Locate the cell with the specified text and output its (x, y) center coordinate. 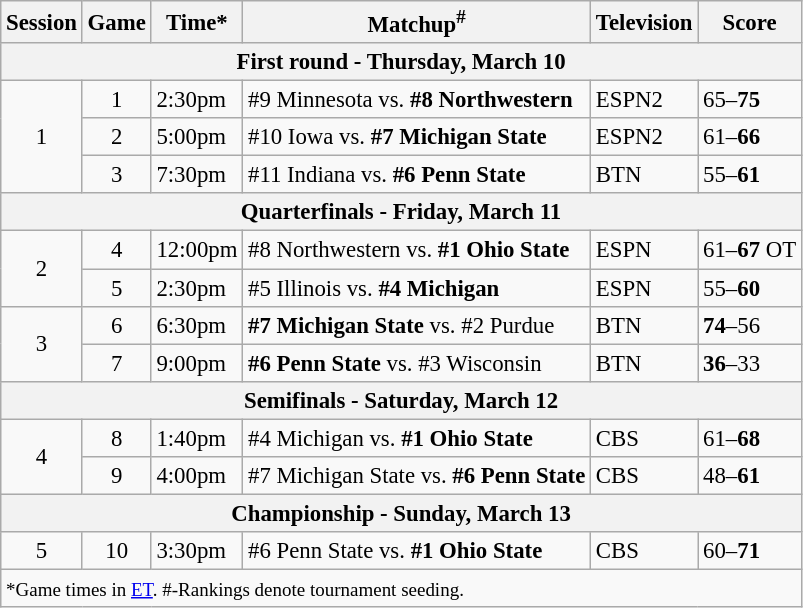
1:40pm (197, 438)
#4 Michigan vs. #1 Ohio State (417, 438)
First round - Thursday, March 10 (402, 62)
#11 Indiana vs. #6 Penn State (417, 175)
#6 Penn State vs. #1 Ohio State (417, 551)
Championship - Sunday, March 13 (402, 513)
60–71 (750, 551)
10 (116, 551)
Television (644, 22)
6:30pm (197, 325)
74–56 (750, 325)
61–67 OT (750, 250)
9:00pm (197, 363)
Session (42, 22)
#8 Northwestern vs. #1 Ohio State (417, 250)
55–60 (750, 288)
6 (116, 325)
Matchup# (417, 22)
Semifinals - Saturday, March 12 (402, 400)
5:00pm (197, 137)
*Game times in ET. #-Rankings denote tournament seeding. (402, 588)
48–61 (750, 476)
#6 Penn State vs. #3 Wisconsin (417, 363)
#9 Minnesota vs. #8 Northwestern (417, 100)
8 (116, 438)
Quarterfinals - Friday, March 11 (402, 213)
9 (116, 476)
Score (750, 22)
#7 Michigan State vs. #2 Purdue (417, 325)
65–75 (750, 100)
Time* (197, 22)
61–68 (750, 438)
#5 Illinois vs. #4 Michigan (417, 288)
36–33 (750, 363)
Game (116, 22)
4:00pm (197, 476)
#10 Iowa vs. #7 Michigan State (417, 137)
7 (116, 363)
61–66 (750, 137)
#7 Michigan State vs. #6 Penn State (417, 476)
12:00pm (197, 250)
3:30pm (197, 551)
7:30pm (197, 175)
55–61 (750, 175)
